Pinpoint the cell where the given text exists, returning its [x, y] midpoint coordinate. 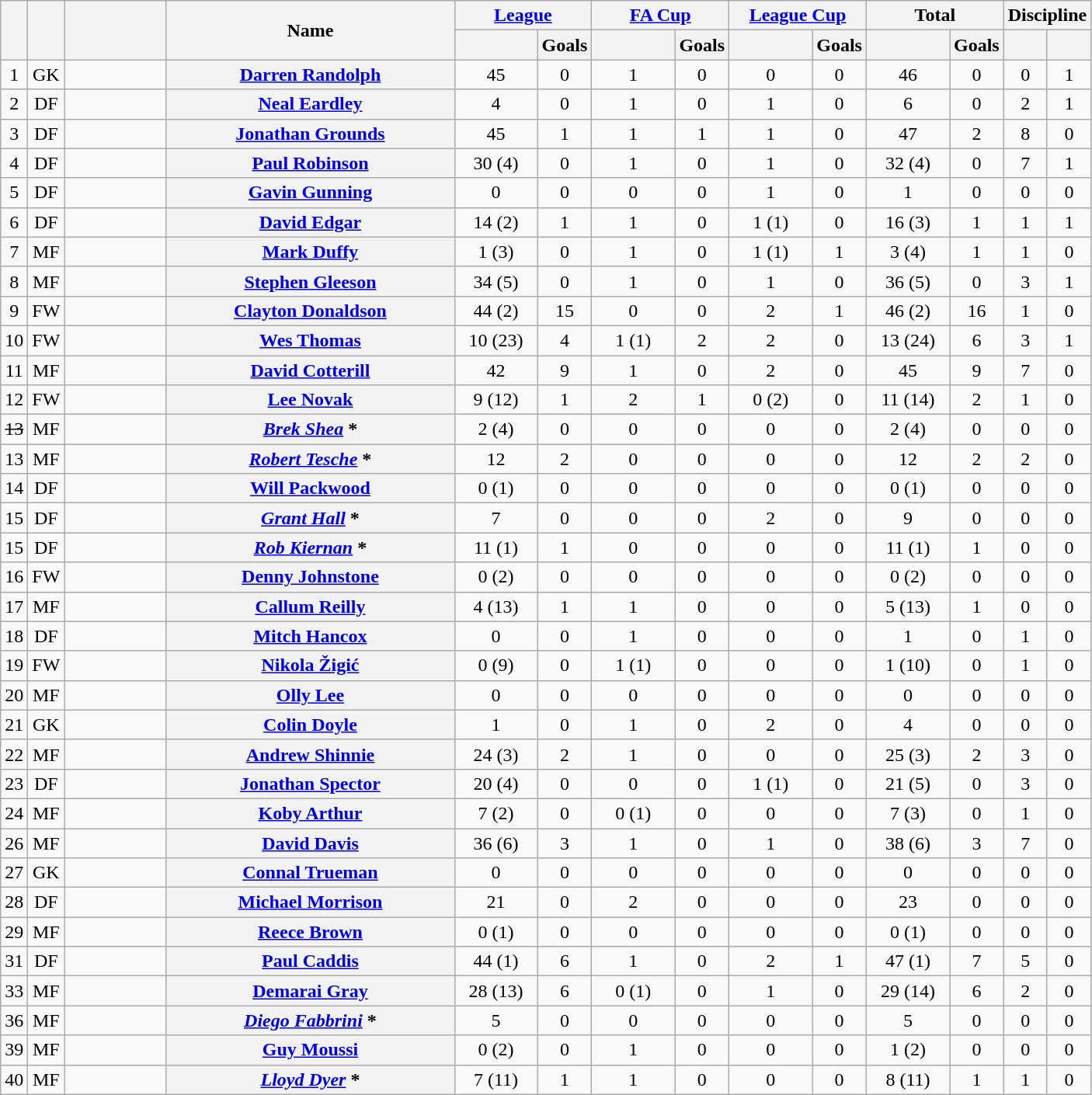
20 [14, 695]
Nikola Žigić [311, 666]
13 (24) [907, 340]
7 (11) [496, 1079]
29 (14) [907, 991]
14 [14, 488]
26 [14, 843]
Denny Johnstone [311, 577]
28 [14, 902]
9 (12) [496, 400]
4 (13) [496, 607]
8 (11) [907, 1079]
38 (6) [907, 843]
19 [14, 666]
36 [14, 1020]
Mitch Hancox [311, 636]
42 [496, 370]
1 (10) [907, 666]
Total [935, 16]
Jonathan Grounds [311, 134]
29 [14, 932]
Stephen Gleeson [311, 281]
24 (3) [496, 754]
17 [14, 607]
David Davis [311, 843]
Jonathan Spector [311, 784]
3 (4) [907, 252]
0 (9) [496, 666]
11 [14, 370]
Grant Hall * [311, 518]
Demarai Gray [311, 991]
25 (3) [907, 754]
Lee Novak [311, 400]
Guy Moussi [311, 1050]
Callum Reilly [311, 607]
10 [14, 340]
Andrew Shinnie [311, 754]
Brek Shea * [311, 429]
Paul Robinson [311, 163]
39 [14, 1050]
11 (14) [907, 400]
1 (3) [496, 252]
44 (2) [496, 311]
Will Packwood [311, 488]
Paul Caddis [311, 961]
Discipline [1047, 16]
27 [14, 873]
33 [14, 991]
David Cotterill [311, 370]
31 [14, 961]
47 (1) [907, 961]
21 (5) [907, 784]
18 [14, 636]
46 [907, 75]
22 [14, 754]
League Cup [798, 16]
Mark Duffy [311, 252]
Robert Tesche * [311, 459]
32 (4) [907, 163]
Rob Kiernan * [311, 547]
30 (4) [496, 163]
Gavin Gunning [311, 193]
Olly Lee [311, 695]
46 (2) [907, 311]
Reece Brown [311, 932]
Koby Arthur [311, 813]
36 (5) [907, 281]
47 [907, 134]
28 (13) [496, 991]
Lloyd Dyer * [311, 1079]
Wes Thomas [311, 340]
David Edgar [311, 222]
36 (6) [496, 843]
40 [14, 1079]
FA Cup [660, 16]
League [523, 16]
Darren Randolph [311, 75]
Clayton Donaldson [311, 311]
5 (13) [907, 607]
Diego Fabbrini * [311, 1020]
7 (3) [907, 813]
24 [14, 813]
34 (5) [496, 281]
1 (2) [907, 1050]
Neal Eardley [311, 104]
16 (3) [907, 222]
Colin Doyle [311, 725]
14 (2) [496, 222]
Connal Trueman [311, 873]
20 (4) [496, 784]
44 (1) [496, 961]
7 (2) [496, 813]
Michael Morrison [311, 902]
10 (23) [496, 340]
Name [311, 30]
